Determine the [X, Y] coordinate at the center of the cell enclosing the given text.  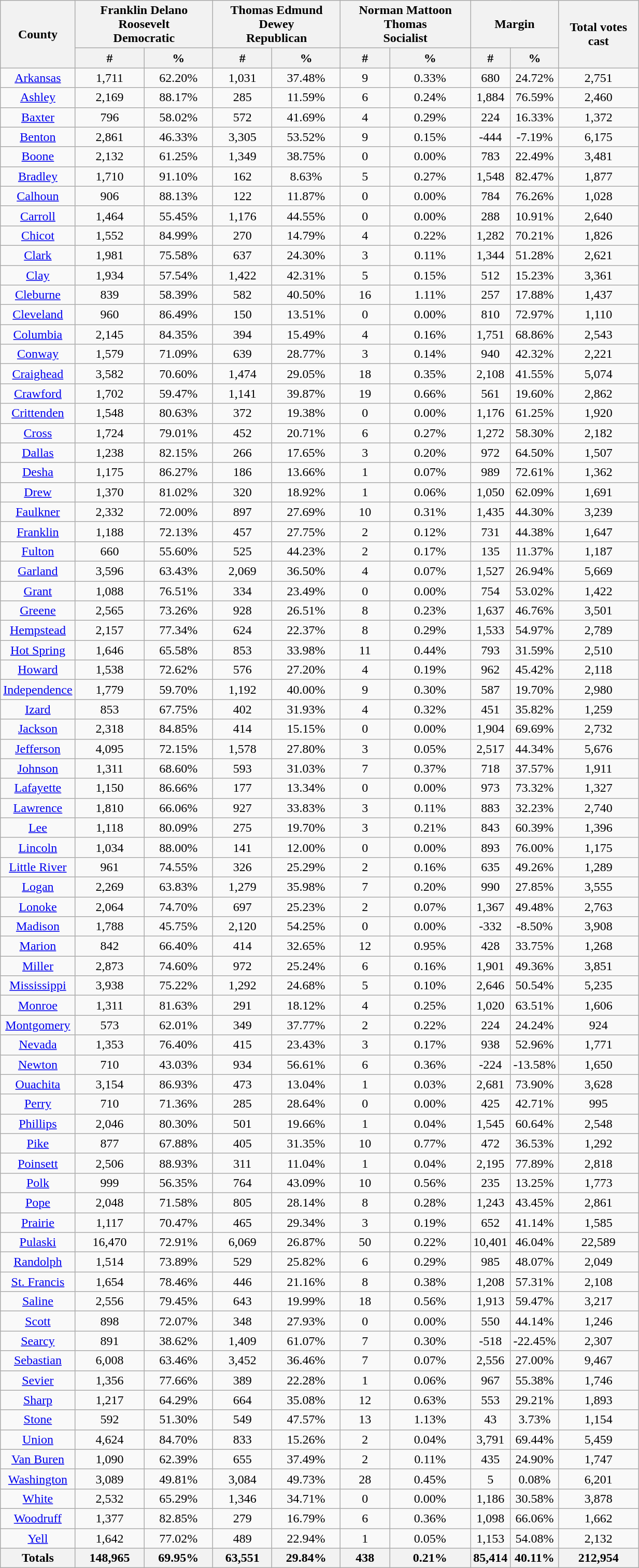
Pulaski [38, 1242]
72.97% [535, 315]
1,028 [599, 196]
86.66% [178, 788]
15.23% [535, 275]
1,289 [599, 867]
731 [490, 531]
1,606 [599, 1005]
2,046 [110, 1124]
1,246 [599, 1321]
45.42% [535, 670]
3,555 [599, 887]
1,904 [490, 729]
Clay [38, 275]
37.48% [306, 78]
13.51% [306, 315]
0.95% [430, 946]
446 [243, 1282]
Hempstead [38, 631]
St. Francis [38, 1282]
76.40% [178, 1045]
66.40% [178, 946]
1,353 [110, 1045]
3,851 [599, 966]
63.83% [178, 887]
1,464 [110, 216]
29.34% [306, 1222]
27.00% [535, 1361]
Columbia [38, 334]
27.85% [535, 887]
394 [243, 334]
Conway [38, 354]
72.61% [535, 472]
74.70% [178, 907]
Pope [38, 1202]
Cleburne [38, 295]
1,117 [110, 1222]
81.63% [178, 1005]
43.45% [535, 1202]
512 [490, 275]
2,640 [599, 216]
35.08% [306, 1400]
County [38, 34]
783 [490, 157]
995 [599, 1104]
1,238 [110, 453]
5,235 [599, 986]
Grant [38, 591]
Marion [38, 946]
Howard [38, 670]
2,873 [110, 966]
29.21% [535, 1400]
2,195 [490, 1163]
40.50% [306, 295]
55.38% [535, 1380]
69.44% [535, 1439]
19.99% [306, 1301]
Franklin [38, 531]
27.20% [306, 670]
1,893 [599, 1400]
55.45% [178, 216]
3,154 [110, 1084]
86.27% [178, 472]
53.02% [535, 591]
1,327 [599, 788]
320 [243, 492]
80.30% [178, 1124]
501 [243, 1124]
1,372 [599, 117]
Totals [38, 1558]
29.84% [306, 1558]
Franklin Delano RooseveltDemocratic [144, 24]
0.31% [430, 512]
2,732 [599, 729]
985 [490, 1262]
85,414 [490, 1558]
63.43% [178, 571]
54.25% [306, 927]
18.92% [306, 492]
883 [490, 808]
833 [243, 1439]
2,307 [599, 1341]
35.82% [535, 709]
2,506 [110, 1163]
78.46% [178, 1282]
72.62% [178, 670]
14.79% [306, 235]
Newton [38, 1065]
68.86% [535, 334]
2,120 [243, 927]
2,064 [110, 907]
877 [110, 1143]
2,318 [110, 729]
53.52% [306, 137]
0.28% [430, 1202]
0.77% [430, 1143]
962 [490, 670]
Randolph [38, 1262]
3,501 [599, 611]
-7.19% [535, 137]
270 [243, 235]
1,533 [490, 631]
81.02% [178, 492]
Nevada [38, 1045]
Hot Spring [38, 650]
1,642 [110, 1538]
Desha [38, 472]
1,810 [110, 808]
65.58% [178, 650]
35.98% [306, 887]
25.23% [306, 907]
88.93% [178, 1163]
1,751 [490, 334]
0.35% [430, 374]
754 [490, 591]
74.60% [178, 966]
63.46% [178, 1361]
1,034 [110, 847]
680 [490, 78]
39.87% [306, 394]
11.04% [306, 1163]
405 [243, 1143]
76.51% [178, 591]
13.34% [306, 788]
28.64% [306, 1104]
26.94% [535, 571]
2,548 [599, 1124]
Bradley [38, 176]
16.79% [306, 1518]
593 [243, 768]
1,779 [110, 690]
67.88% [178, 1143]
Cross [38, 433]
Calhoun [38, 196]
Union [38, 1439]
122 [243, 196]
80.63% [178, 413]
32.23% [535, 808]
76.00% [535, 847]
Monroe [38, 1005]
1,141 [243, 394]
28 [365, 1479]
Jefferson [38, 749]
1.11% [430, 295]
62.09% [535, 492]
31.59% [535, 650]
48.07% [535, 1262]
764 [243, 1183]
1,362 [599, 472]
1,268 [599, 946]
36.46% [306, 1361]
22.28% [306, 1380]
25.82% [306, 1262]
1,192 [243, 690]
257 [490, 295]
1,282 [490, 235]
938 [490, 1045]
79.01% [178, 433]
1,435 [490, 512]
23.49% [306, 591]
59.70% [178, 690]
212,954 [599, 1558]
25.29% [306, 867]
70.21% [535, 235]
1,654 [110, 1282]
Miller [38, 966]
1,650 [599, 1065]
11 [365, 650]
402 [243, 709]
549 [243, 1420]
70.47% [178, 1222]
525 [243, 551]
186 [243, 472]
88.13% [178, 196]
3,452 [243, 1361]
1,884 [490, 97]
86.49% [178, 315]
3,305 [243, 137]
0.37% [430, 768]
Stone [38, 1420]
279 [243, 1518]
73.90% [535, 1084]
27.75% [306, 531]
805 [243, 1202]
843 [490, 828]
37.77% [306, 1025]
72.00% [178, 512]
643 [243, 1301]
1,377 [110, 1518]
1,710 [110, 176]
2,740 [599, 808]
24.90% [535, 1459]
1,711 [110, 78]
5,074 [599, 374]
Lafayette [38, 788]
79.45% [178, 1301]
0.03% [430, 1084]
77.34% [178, 631]
1,356 [110, 1380]
Craighead [38, 374]
49.81% [178, 1479]
17.88% [535, 295]
842 [110, 946]
Sharp [38, 1400]
62.39% [178, 1459]
1,474 [243, 374]
28.77% [306, 354]
1,637 [490, 611]
43 [490, 1420]
1,647 [599, 531]
1,154 [599, 1420]
6,175 [599, 137]
Van Buren [38, 1459]
9,467 [599, 1361]
2,332 [110, 512]
1,877 [599, 176]
Madison [38, 927]
22.37% [306, 631]
291 [243, 1005]
45.75% [178, 927]
47.57% [306, 1420]
49.36% [535, 966]
84.35% [178, 334]
898 [110, 1321]
1,514 [110, 1262]
796 [110, 117]
3,089 [110, 1479]
5,669 [599, 571]
80.09% [178, 828]
13.04% [306, 1084]
46.33% [178, 137]
Jackson [38, 729]
23.43% [306, 1045]
75.22% [178, 986]
Yell [38, 1538]
15.15% [306, 729]
655 [243, 1459]
0.14% [430, 354]
529 [243, 1262]
24.72% [535, 78]
2,621 [599, 255]
Sebastian [38, 1361]
Lee [38, 828]
148,965 [110, 1558]
435 [490, 1459]
44.34% [535, 749]
29.05% [306, 374]
50.54% [535, 986]
1,150 [110, 788]
0.08% [535, 1479]
438 [365, 1558]
1,208 [490, 1282]
1,747 [599, 1459]
2,157 [110, 631]
Fulton [38, 551]
Sevier [38, 1380]
3,908 [599, 927]
973 [490, 788]
1,702 [110, 394]
72.15% [178, 749]
Crawford [38, 394]
21.16% [306, 1282]
Arkansas [38, 78]
6,069 [243, 1242]
0.33% [430, 78]
19.38% [306, 413]
43.03% [178, 1065]
Polk [38, 1183]
1,088 [110, 591]
2,789 [599, 631]
40.00% [306, 690]
-332 [490, 927]
637 [243, 255]
49.73% [306, 1479]
36.50% [306, 571]
64.29% [178, 1400]
22.94% [306, 1538]
1,279 [243, 887]
1,913 [490, 1301]
Boone [38, 157]
Clark [38, 255]
472 [490, 1143]
266 [243, 453]
0.23% [430, 611]
Total votes cast [599, 34]
33.98% [306, 650]
Scott [38, 1321]
84.85% [178, 729]
5,459 [599, 1439]
372 [243, 413]
150 [243, 315]
349 [243, 1025]
1,901 [490, 966]
960 [110, 315]
1,153 [490, 1538]
41.55% [535, 374]
44.14% [535, 1321]
15.26% [306, 1439]
288 [490, 216]
31.35% [306, 1143]
42.71% [535, 1104]
784 [490, 196]
73.32% [535, 788]
58.02% [178, 117]
38.62% [178, 1341]
1,110 [599, 315]
71.36% [178, 1104]
1,773 [599, 1183]
58.39% [178, 295]
46.76% [535, 611]
-224 [490, 1065]
71.58% [178, 1202]
44.23% [306, 551]
16,470 [110, 1242]
451 [490, 709]
38.75% [306, 157]
2,169 [110, 97]
-13.58% [535, 1065]
Little River [38, 867]
16.33% [535, 117]
3,878 [599, 1499]
697 [243, 907]
2,049 [599, 1262]
Lawrence [38, 808]
Woodruff [38, 1518]
Ashley [38, 97]
18.12% [306, 1005]
2,145 [110, 334]
415 [243, 1045]
82.47% [535, 176]
20.71% [306, 433]
Thomas Edmund DeweyRepublican [277, 24]
389 [243, 1380]
839 [110, 295]
1,367 [490, 907]
2,543 [599, 334]
28.14% [306, 1202]
50 [365, 1242]
2,048 [110, 1202]
1,396 [599, 828]
561 [490, 394]
Cleveland [38, 315]
990 [490, 887]
Drew [38, 492]
1,771 [599, 1045]
22,589 [599, 1242]
65.29% [178, 1499]
334 [243, 591]
1,691 [599, 492]
1,527 [490, 571]
1,646 [110, 650]
42.32% [535, 354]
275 [243, 828]
Chicot [38, 235]
74.55% [178, 867]
576 [243, 670]
77.89% [535, 1163]
1,507 [599, 453]
1,050 [490, 492]
235 [490, 1183]
428 [490, 946]
Saline [38, 1301]
49.48% [535, 907]
22.49% [535, 157]
1,243 [490, 1202]
-518 [490, 1341]
55.60% [178, 551]
2,182 [599, 433]
42.31% [306, 275]
3,361 [599, 275]
924 [599, 1025]
1,098 [490, 1518]
2,532 [110, 1499]
34.71% [306, 1499]
-8.50% [535, 927]
10,401 [490, 1242]
2,763 [599, 907]
Washington [38, 1479]
15.49% [306, 334]
1,188 [110, 531]
1,538 [110, 670]
58.30% [535, 433]
88.00% [178, 847]
906 [110, 196]
68.60% [178, 768]
1,187 [599, 551]
16 [365, 295]
1,090 [110, 1459]
162 [243, 176]
660 [110, 551]
141 [243, 847]
Crittenden [38, 413]
62.20% [178, 78]
3,481 [599, 157]
Baxter [38, 117]
46.04% [535, 1242]
718 [490, 768]
4,624 [110, 1439]
57.54% [178, 275]
635 [490, 867]
573 [110, 1025]
927 [243, 808]
70.60% [178, 374]
664 [243, 1400]
Pike [38, 1143]
Faulkner [38, 512]
2,069 [243, 571]
1,724 [110, 433]
1,272 [490, 433]
1,578 [243, 749]
592 [110, 1420]
3.73% [535, 1420]
582 [243, 295]
457 [243, 531]
Lonoke [38, 907]
25.24% [306, 966]
Prairie [38, 1222]
Searcy [38, 1341]
82.85% [178, 1518]
27.93% [306, 1321]
54.08% [535, 1538]
13.66% [306, 472]
White [38, 1499]
Montgomery [38, 1025]
897 [243, 512]
73.26% [178, 611]
52.96% [535, 1045]
73.89% [178, 1262]
1,934 [110, 275]
26.87% [306, 1242]
553 [490, 1400]
24.68% [306, 986]
44.55% [306, 216]
67.75% [178, 709]
Carroll [38, 216]
3,582 [110, 374]
27.80% [306, 749]
Perry [38, 1104]
1,746 [599, 1380]
11.59% [306, 97]
1,118 [110, 828]
2,460 [599, 97]
69.69% [535, 729]
49.26% [535, 867]
11.37% [535, 551]
3,628 [599, 1084]
13.25% [535, 1183]
0.10% [430, 986]
1,346 [243, 1499]
1,585 [599, 1222]
6,008 [110, 1361]
639 [243, 354]
51.30% [178, 1420]
2,118 [599, 670]
61.07% [306, 1341]
1,409 [243, 1341]
57.31% [535, 1282]
40.11% [535, 1558]
84.99% [178, 235]
19 [365, 394]
44.30% [535, 512]
41.14% [535, 1222]
624 [243, 631]
60.39% [535, 828]
572 [243, 117]
1,349 [243, 157]
27.69% [306, 512]
311 [243, 1163]
88.17% [178, 97]
63.51% [535, 1005]
56.61% [306, 1065]
999 [110, 1183]
1,662 [599, 1518]
2,980 [599, 690]
2,510 [599, 650]
940 [490, 354]
1,020 [490, 1005]
Norman Mattoon ThomasSocialist [405, 24]
Benton [38, 137]
41.69% [306, 117]
934 [243, 1065]
10.91% [535, 216]
793 [490, 650]
1,217 [110, 1400]
6,201 [599, 1479]
1,370 [110, 492]
Phillips [38, 1124]
51.28% [535, 255]
69.95% [178, 1558]
37.49% [306, 1459]
473 [243, 1084]
30.58% [535, 1499]
Greene [38, 611]
2,862 [599, 394]
348 [243, 1321]
2,751 [599, 78]
Poinsett [38, 1163]
1,552 [110, 235]
1,437 [599, 295]
Lincoln [38, 847]
893 [490, 847]
652 [490, 1222]
1,579 [110, 354]
1,911 [599, 768]
2,646 [490, 986]
967 [490, 1380]
1,344 [490, 255]
1,826 [599, 235]
12.00% [306, 847]
72.91% [178, 1242]
1.13% [430, 1420]
8.63% [306, 176]
75.58% [178, 255]
1,545 [490, 1124]
3,938 [110, 986]
2,565 [110, 611]
1,031 [243, 78]
Mississippi [38, 986]
587 [490, 690]
452 [243, 433]
0.12% [430, 531]
2,221 [599, 354]
2,681 [490, 1084]
36.53% [535, 1143]
Johnson [38, 768]
2,269 [110, 887]
76.59% [535, 97]
Ouachita [38, 1084]
1,920 [599, 413]
-444 [490, 137]
928 [243, 611]
0.63% [430, 1400]
63,551 [243, 1558]
961 [110, 867]
82.15% [178, 453]
891 [110, 1341]
77.66% [178, 1380]
91.10% [178, 176]
0.25% [430, 1005]
54.97% [535, 631]
31.93% [306, 709]
2,818 [599, 1163]
1,186 [490, 1499]
3,791 [490, 1439]
56.35% [178, 1183]
72.13% [178, 531]
326 [243, 867]
Margin [515, 24]
3,239 [599, 512]
465 [243, 1222]
Izard [38, 709]
5,676 [599, 749]
810 [490, 315]
4,095 [110, 749]
24.30% [306, 255]
0.66% [430, 394]
0.32% [430, 709]
44.38% [535, 531]
Independence [38, 690]
989 [490, 472]
13 [365, 1420]
425 [490, 1104]
77.02% [178, 1538]
11.87% [306, 196]
32.65% [306, 946]
26.51% [306, 611]
489 [243, 1538]
1,788 [110, 927]
37.57% [535, 768]
17.65% [306, 453]
2,517 [490, 749]
71.09% [178, 354]
33.75% [535, 946]
1,981 [110, 255]
76.26% [535, 196]
3,084 [243, 1479]
Garland [38, 571]
Logan [38, 887]
24.24% [535, 1025]
31.03% [306, 768]
3,596 [110, 571]
177 [243, 788]
0.24% [430, 97]
0.45% [430, 1479]
-22.45% [535, 1341]
135 [490, 551]
64.50% [535, 453]
Dallas [38, 453]
60.64% [535, 1124]
3,217 [599, 1301]
19.66% [306, 1124]
72.07% [178, 1321]
19.60% [535, 394]
62.01% [178, 1025]
84.70% [178, 1439]
0.44% [430, 650]
1,259 [599, 709]
33.83% [306, 808]
550 [490, 1321]
0.38% [430, 1282]
86.93% [178, 1084]
43.09% [306, 1183]
